Scan for the cell matching the given text and deliver its (x, y) coordinate at center. 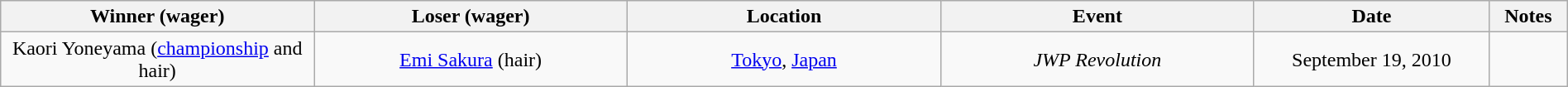
Tokyo, Japan (784, 60)
Winner (wager) (157, 17)
Event (1097, 17)
Emi Sakura (hair) (471, 60)
Kaori Yoneyama (championship and hair) (157, 60)
Loser (wager) (471, 17)
Date (1371, 17)
Notes (1528, 17)
JWP Revolution (1097, 60)
September 19, 2010 (1371, 60)
Location (784, 17)
